Determine the [X, Y] coordinate at the center of the cell enclosing the given text.  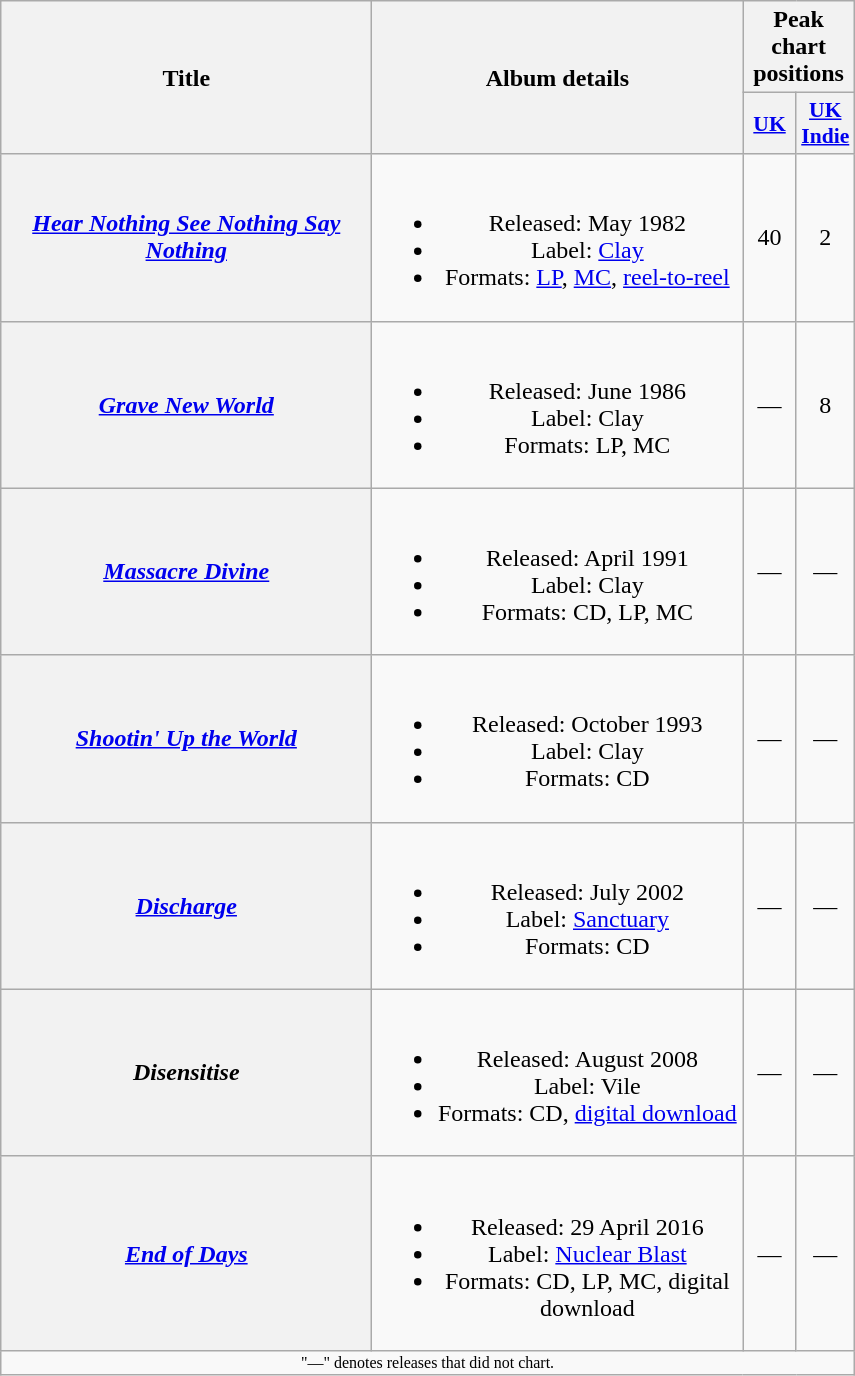
Peak chart positions [798, 47]
8 [825, 404]
Released: August 2008Label: VileFormats: CD, digital download [558, 1072]
Disensitise [186, 1072]
Grave New World [186, 404]
UKIndie [825, 124]
Released: July 2002Label: SanctuaryFormats: CD [558, 906]
Released: May 1982Label: ClayFormats: LP, MC, reel-to-reel [558, 238]
End of Days [186, 1253]
"—" denotes releases that did not chart. [428, 1362]
2 [825, 238]
Discharge [186, 906]
Hear Nothing See Nothing Say Nothing [186, 238]
Shootin' Up the World [186, 738]
Released: 29 April 2016Label: Nuclear BlastFormats: CD, LP, MC, digital download [558, 1253]
40 [770, 238]
Released: April 1991Label: ClayFormats: CD, LP, MC [558, 572]
Title [186, 78]
Massacre Divine [186, 572]
UK [770, 124]
Released: October 1993Label: ClayFormats: CD [558, 738]
Album details [558, 78]
Released: June 1986Label: ClayFormats: LP, MC [558, 404]
